Provide the [x, y] coordinate of the cell's center where the given text is located.  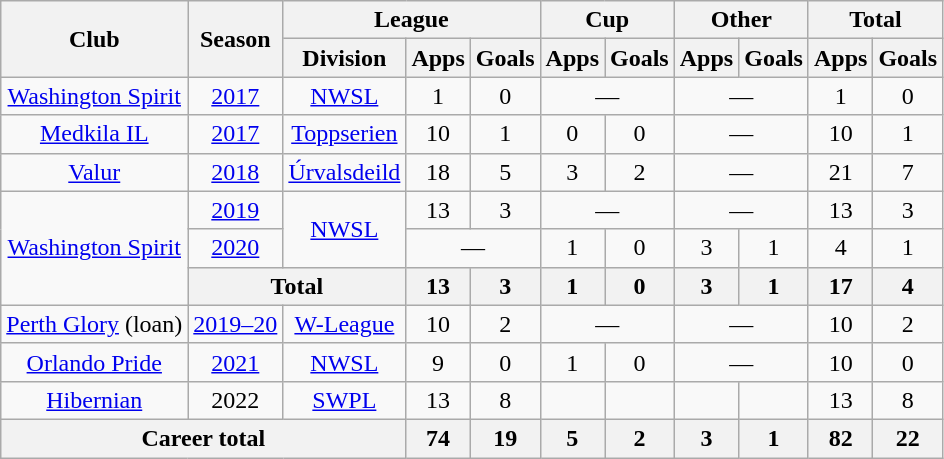
22 [908, 438]
Orlando Pride [94, 362]
18 [438, 172]
Club [94, 39]
2018 [236, 172]
2020 [236, 248]
Season [236, 39]
Úrvalsdeild [344, 172]
Career total [204, 438]
Valur [94, 172]
Hibernian [94, 400]
2022 [236, 400]
Perth Glory (loan) [94, 324]
Cup [607, 20]
Division [344, 58]
League [412, 20]
Toppserien [344, 134]
74 [438, 438]
9 [438, 362]
2019 [236, 210]
2021 [236, 362]
Other [741, 20]
W-League [344, 324]
17 [840, 286]
Medkila IL [94, 134]
21 [840, 172]
82 [840, 438]
SWPL [344, 400]
2019–20 [236, 324]
7 [908, 172]
19 [505, 438]
